Locate the cell with the specified text and output its (X, Y) center coordinate. 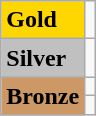
Silver (43, 58)
Bronze (43, 96)
Gold (43, 20)
